Pinpoint the cell where the given text exists, returning its [X, Y] midpoint coordinate. 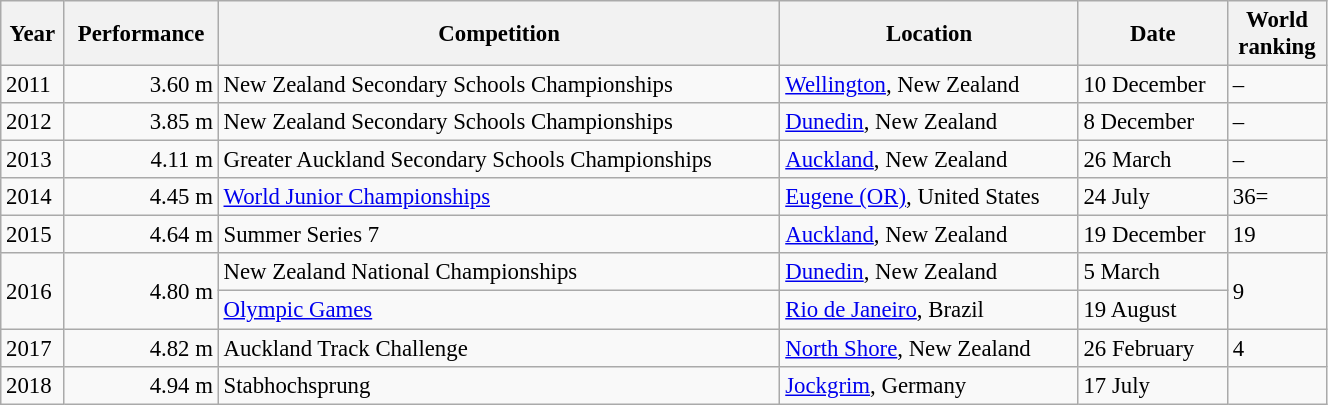
3.85 m [141, 122]
19 [1276, 235]
24 July [1152, 197]
Date [1152, 34]
Competition [499, 34]
2011 [32, 85]
Eugene (OR), United States [929, 197]
4 [1276, 348]
2016 [32, 292]
26 March [1152, 160]
4.45 m [141, 197]
Auckland Track Challenge [499, 348]
Rio de Janeiro, Brazil [929, 310]
Performance [141, 34]
Greater Auckland Secondary Schools Championships [499, 160]
8 December [1152, 122]
2012 [32, 122]
4.80 m [141, 292]
3.60 m [141, 85]
New Zealand National Championships [499, 273]
19 August [1152, 310]
Location [929, 34]
Worldranking [1276, 34]
36= [1276, 197]
Jockgrim, Germany [929, 385]
4.11 m [141, 160]
Year [32, 34]
Stabhochsprung [499, 385]
2013 [32, 160]
Summer Series 7 [499, 235]
2018 [32, 385]
19 December [1152, 235]
26 February [1152, 348]
2015 [32, 235]
4.94 m [141, 385]
4.82 m [141, 348]
5 March [1152, 273]
Wellington, New Zealand [929, 85]
4.64 m [141, 235]
Olympic Games [499, 310]
9 [1276, 292]
2014 [32, 197]
World Junior Championships [499, 197]
2017 [32, 348]
North Shore, New Zealand [929, 348]
10 December [1152, 85]
17 July [1152, 385]
